Scan for the cell matching the given text and deliver its (x, y) coordinate at center. 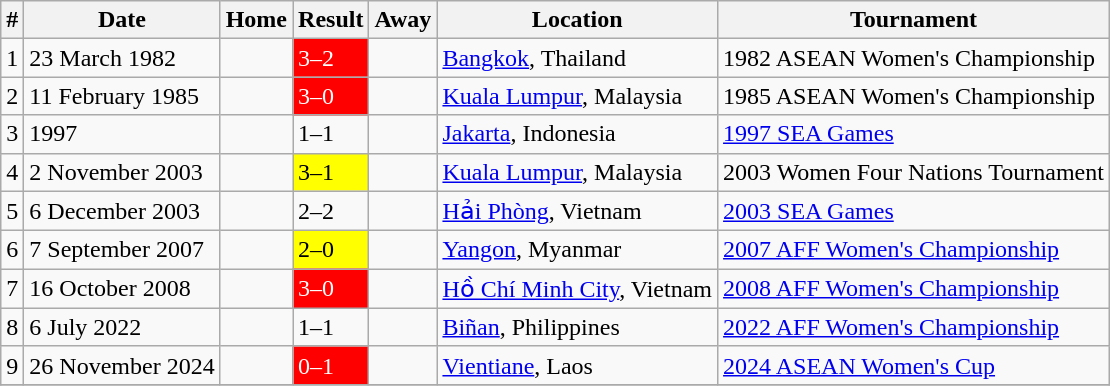
11 February 1985 (122, 96)
1 (12, 58)
1997 (122, 134)
2008 AFF Women's Championship (914, 289)
2022 AFF Women's Championship (914, 327)
Tournament (914, 20)
Bangkok, Thailand (578, 58)
8 (12, 327)
23 March 1982 (122, 58)
Result (331, 20)
7 September 2007 (122, 250)
Hồ Chí Minh City, Vietnam (578, 289)
2007 AFF Women's Championship (914, 250)
0–1 (331, 365)
2 (12, 96)
Location (578, 20)
3 (12, 134)
Biñan, Philippines (578, 327)
6 (12, 250)
Date (122, 20)
26 November 2024 (122, 365)
Jakarta, Indonesia (578, 134)
2003 Women Four Nations Tournament (914, 172)
Vientiane, Laos (578, 365)
6 July 2022 (122, 327)
4 (12, 172)
2–0 (331, 250)
3–2 (331, 58)
Yangon, Myanmar (578, 250)
2003 SEA Games (914, 211)
Home (256, 20)
Hải Phòng, Vietnam (578, 211)
5 (12, 211)
16 October 2008 (122, 289)
3–1 (331, 172)
2–2 (331, 211)
1985 ASEAN Women's Championship (914, 96)
6 December 2003 (122, 211)
2024 ASEAN Women's Cup (914, 365)
2 November 2003 (122, 172)
1997 SEA Games (914, 134)
# (12, 20)
Away (403, 20)
7 (12, 289)
9 (12, 365)
1982 ASEAN Women's Championship (914, 58)
